Search for the cell housing the specified text and yield its (x, y) center coordinate. 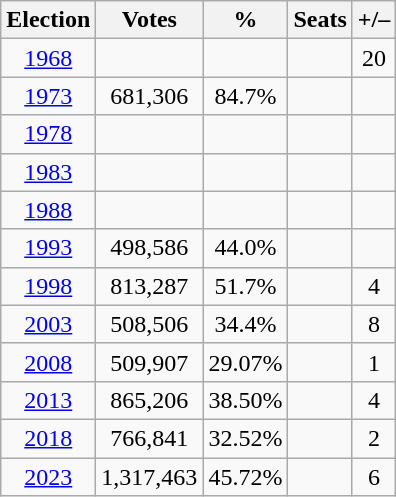
34.4% (246, 324)
20 (374, 58)
2 (374, 438)
2023 (48, 477)
681,306 (150, 96)
1998 (48, 286)
508,506 (150, 324)
766,841 (150, 438)
32.52% (246, 438)
29.07% (246, 362)
84.7% (246, 96)
Election (48, 20)
1988 (48, 210)
1 (374, 362)
1,317,463 (150, 477)
% (246, 20)
Votes (150, 20)
+/– (374, 20)
45.72% (246, 477)
8 (374, 324)
865,206 (150, 400)
1968 (48, 58)
2018 (48, 438)
1983 (48, 172)
1978 (48, 134)
509,907 (150, 362)
6 (374, 477)
813,287 (150, 286)
51.7% (246, 286)
Seats (320, 20)
2003 (48, 324)
2013 (48, 400)
498,586 (150, 248)
1973 (48, 96)
44.0% (246, 248)
38.50% (246, 400)
1993 (48, 248)
2008 (48, 362)
